For the text-containing cell, return its midpoint in [x, y] coordinate format. 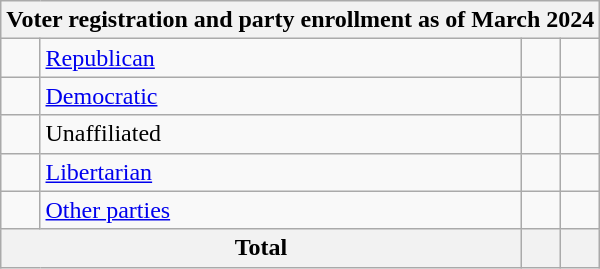
Total [262, 248]
Libertarian [280, 172]
Republican [280, 58]
Unaffiliated [280, 134]
Democratic [280, 96]
Voter registration and party enrollment as of March 2024 [300, 20]
Other parties [280, 210]
